Find where the given text appears and provide that cell's center as (X, Y) coordinate. 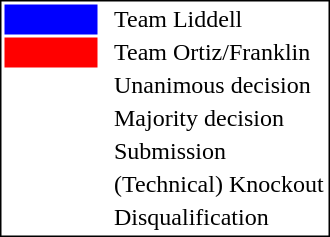
Team Ortiz/Franklin (218, 53)
Submission (218, 151)
Team Liddell (218, 19)
Disqualification (218, 217)
(Technical) Knockout (218, 185)
Unanimous decision (218, 85)
Majority decision (218, 119)
